Return the (X, Y) coordinate for the center point of the cell that contains the specified text.  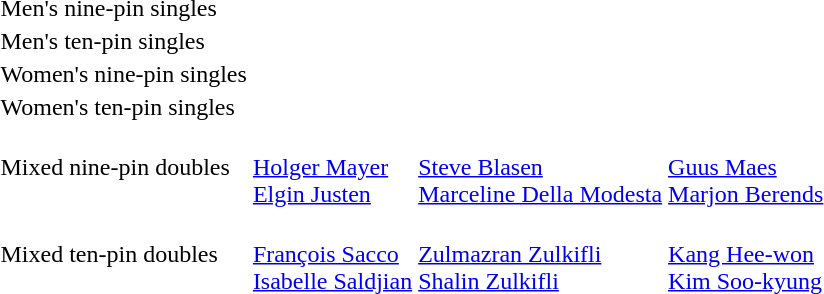
Holger MayerElgin Justen (332, 167)
Steve BlasenMarceline Della Modesta (540, 167)
